Search for the cell housing the specified text and yield its (X, Y) center coordinate. 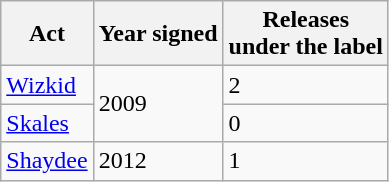
Act (47, 34)
1 (306, 161)
2012 (158, 161)
Releases under the label (306, 34)
Skales (47, 123)
Year signed (158, 34)
0 (306, 123)
Shaydee (47, 161)
2 (306, 85)
Wizkid (47, 85)
2009 (158, 104)
